Search for the cell housing the specified text and yield its (X, Y) center coordinate. 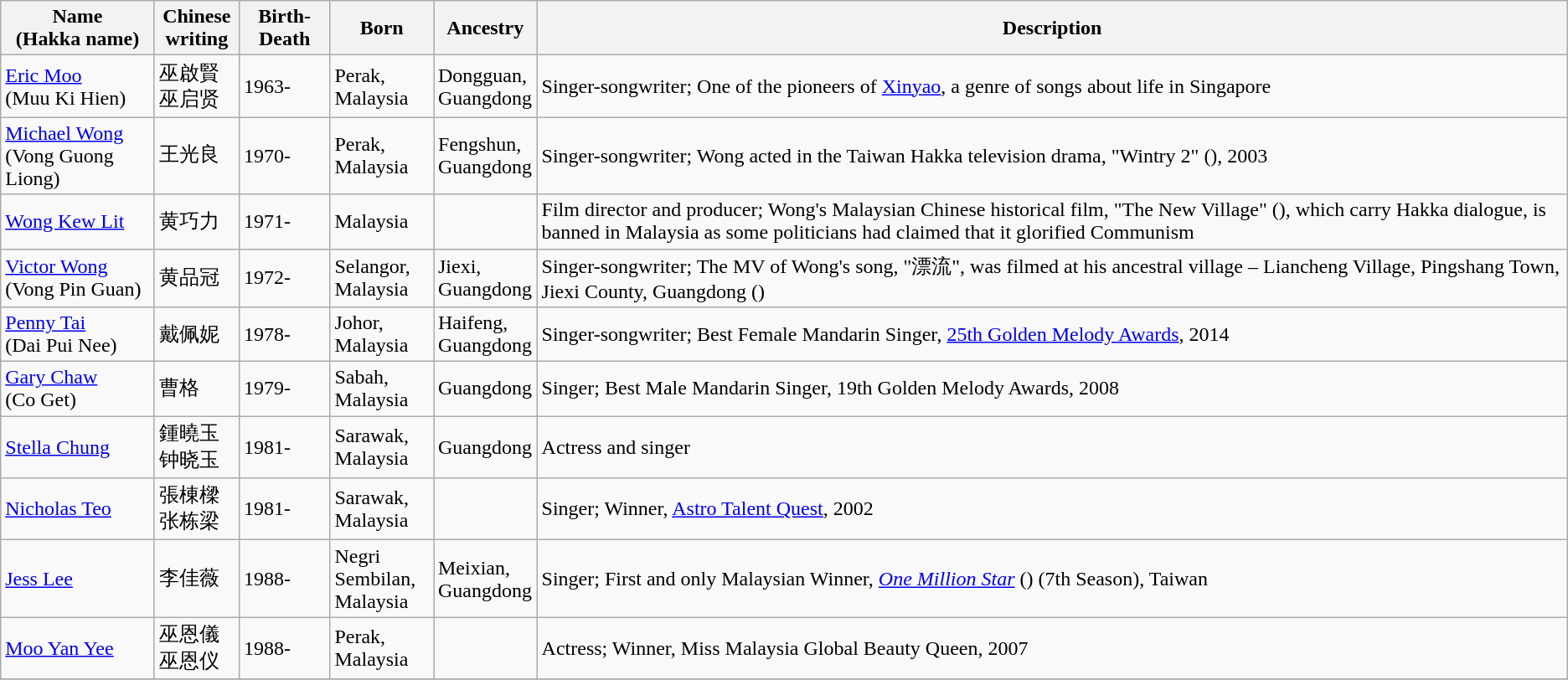
Meixian, Guangdong (486, 579)
Singer; First and only Malaysian Winner, One Million Star () (7th Season), Taiwan (1052, 579)
Michael Wong(Vong Guong Liong) (78, 156)
1971- (285, 221)
Chinese writing (196, 28)
Stella Chung (78, 447)
1970- (285, 156)
1972- (285, 278)
李佳薇 (196, 579)
Gary Chaw(Co Get) (78, 389)
巫啟賢巫启贤 (196, 86)
Fengshun, Guangdong (486, 156)
Moo Yan Yee (78, 648)
Sabah, Malaysia (382, 389)
張棟樑张栋梁 (196, 509)
Selangor, Malaysia (382, 278)
王光良 (196, 156)
戴佩妮 (196, 335)
Jiexi, Guangdong (486, 278)
Wong Kew Lit (78, 221)
Haifeng, Guangdong (486, 335)
Dongguan, Guangdong (486, 86)
Born (382, 28)
Description (1052, 28)
Actress and singer (1052, 447)
曹格 (196, 389)
Eric Moo(Muu Ki Hien) (78, 86)
巫恩儀巫恩仪 (196, 648)
Malaysia (382, 221)
黄巧力 (196, 221)
Singer-songwriter; One of the pioneers of Xinyao, a genre of songs about life in Singapore (1052, 86)
Jess Lee (78, 579)
Birth-Death (285, 28)
1979- (285, 389)
1963- (285, 86)
Penny Tai(Dai Pui Nee) (78, 335)
Johor, Malaysia (382, 335)
Singer; Best Male Mandarin Singer, 19th Golden Melody Awards, 2008 (1052, 389)
Singer; Winner, Astro Talent Quest, 2002 (1052, 509)
Singer-songwriter; Best Female Mandarin Singer, 25th Golden Melody Awards, 2014 (1052, 335)
鍾曉玉钟晓玉 (196, 447)
Singer-songwriter; The MV of Wong's song, "漂流", was filmed at his ancestral village – Liancheng Village, Pingshang Town, Jiexi County, Guangdong () (1052, 278)
Name(Hakka name) (78, 28)
Ancestry (486, 28)
Actress; Winner, Miss Malaysia Global Beauty Queen, 2007 (1052, 648)
Nicholas Teo (78, 509)
Singer-songwriter; Wong acted in the Taiwan Hakka television drama, "Wintry 2" (), 2003 (1052, 156)
Victor Wong (Vong Pin Guan) (78, 278)
黄品冠 (196, 278)
1978- (285, 335)
Negri Sembilan, Malaysia (382, 579)
